Output the [X, Y] coordinate of the center of the cell containing the given text.  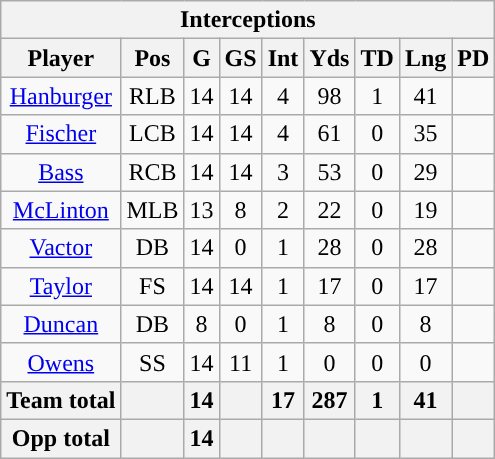
3 [283, 172]
Fischer [61, 134]
MLB [152, 210]
13 [202, 210]
Lng [425, 58]
22 [330, 210]
G [202, 58]
61 [330, 134]
TD [377, 58]
287 [330, 400]
53 [330, 172]
Int [283, 58]
McLinton [61, 210]
PD [474, 58]
2 [283, 210]
11 [240, 362]
Team total [61, 400]
19 [425, 210]
98 [330, 96]
Interceptions [248, 20]
Player [61, 58]
GS [240, 58]
RCB [152, 172]
Taylor [61, 286]
Yds [330, 58]
29 [425, 172]
RLB [152, 96]
Pos [152, 58]
Vactor [61, 248]
35 [425, 134]
FS [152, 286]
Duncan [61, 324]
Owens [61, 362]
Opp total [61, 438]
LCB [152, 134]
Hanburger [61, 96]
Bass [61, 172]
SS [152, 362]
